From the cell containing the given text, extract its center point as (x, y) coordinate. 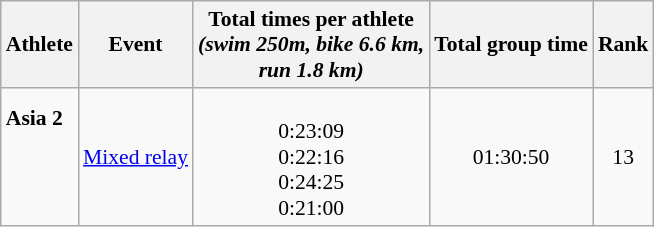
Rank (624, 44)
0:23:090:22:160:24:250:21:00 (311, 157)
01:30:50 (511, 157)
Asia 2 (40, 157)
Total times per athlete (swim 250m, bike 6.6 km, run 1.8 km) (311, 44)
Mixed relay (136, 157)
Event (136, 44)
Athlete (40, 44)
13 (624, 157)
Total group time (511, 44)
